Find where the given text appears and provide that cell's center as (x, y) coordinate. 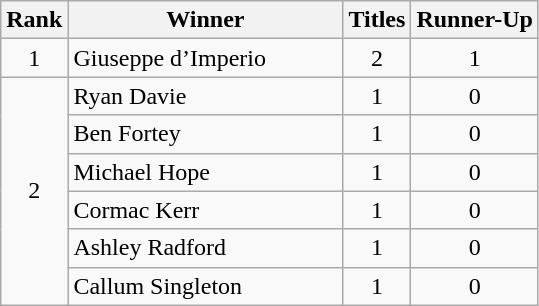
Rank (34, 20)
Runner-Up (475, 20)
Ryan Davie (206, 96)
Michael Hope (206, 172)
Giuseppe d’Imperio (206, 58)
Winner (206, 20)
Cormac Kerr (206, 210)
Ashley Radford (206, 248)
Callum Singleton (206, 286)
Titles (377, 20)
Ben Fortey (206, 134)
